Return the (X, Y) coordinate for the center point of the cell that contains the specified text.  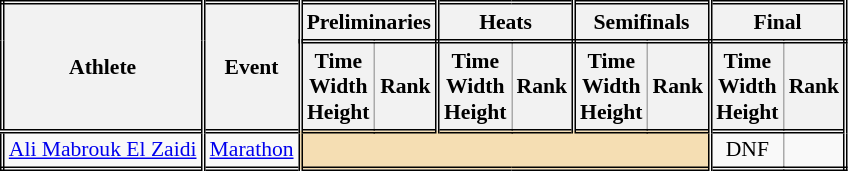
Preliminaries (368, 22)
Marathon (252, 150)
DNF (747, 150)
Heats (506, 22)
Athlete (102, 67)
Event (252, 67)
Final (778, 22)
Semifinals (642, 22)
Ali Mabrouk El Zaidi (102, 150)
